Output the (X, Y) coordinate of the center of the cell containing the given text.  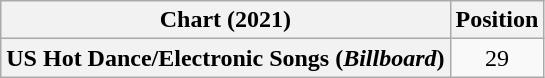
Position (497, 20)
29 (497, 58)
US Hot Dance/Electronic Songs (Billboard) (226, 58)
Chart (2021) (226, 20)
